From the cell containing the given text, extract its center point as (X, Y) coordinate. 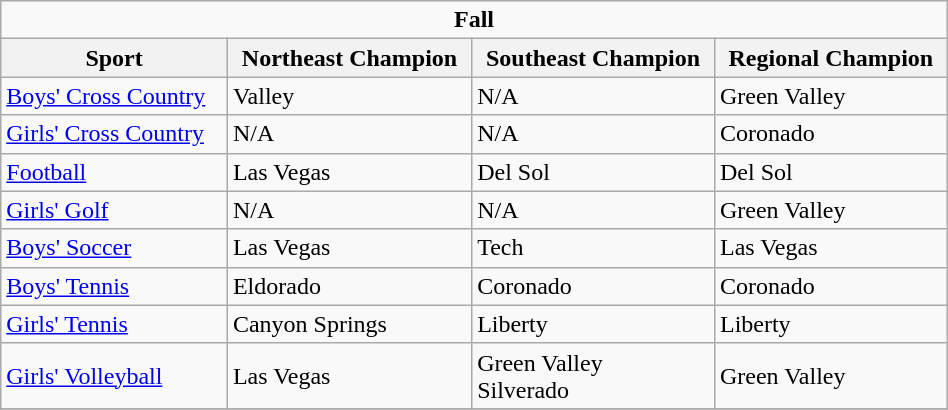
Football (114, 172)
Girls' Golf (114, 210)
Eldorado (349, 286)
Tech (594, 248)
Girls' Cross Country (114, 134)
Boys' Tennis (114, 286)
Northeast Champion (349, 58)
Valley (349, 96)
Green ValleySilverado (594, 376)
Boys' Soccer (114, 248)
Girls' Volleyball (114, 376)
Fall (474, 20)
Southeast Champion (594, 58)
Canyon Springs (349, 324)
Sport (114, 58)
Girls' Tennis (114, 324)
Boys' Cross Country (114, 96)
Regional Champion (830, 58)
